Pinpoint the cell where the given text exists, returning its [x, y] midpoint coordinate. 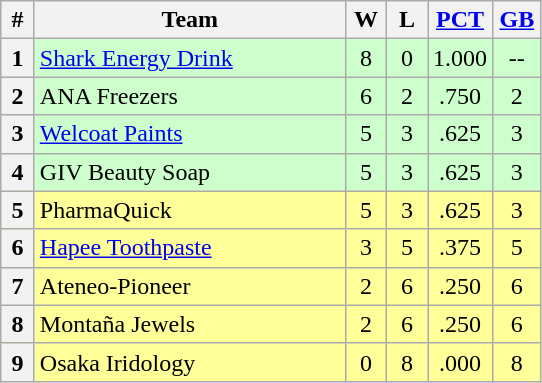
Ateneo-Pioneer [190, 286]
7 [18, 286]
.750 [460, 96]
L [406, 20]
Hapee Toothpaste [190, 248]
Shark Energy Drink [190, 58]
1.000 [460, 58]
Osaka Iridology [190, 362]
Welcoat Paints [190, 134]
ANA Freezers [190, 96]
1 [18, 58]
GIV Beauty Soap [190, 172]
.375 [460, 248]
Team [190, 20]
-- [518, 58]
GB [518, 20]
.000 [460, 362]
9 [18, 362]
PharmaQuick [190, 210]
PCT [460, 20]
W [366, 20]
4 [18, 172]
# [18, 20]
Montaña Jewels [190, 324]
